Detect which cell encompasses the target text, then output its [X, Y] center coordinate. 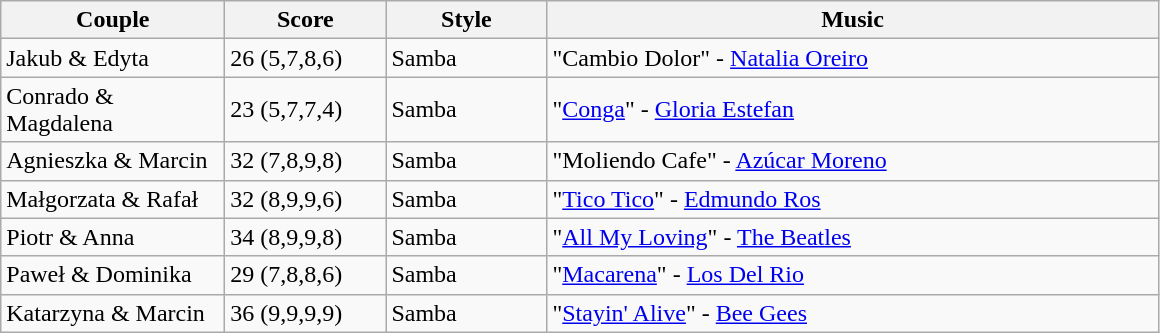
"Moliendo Cafe" - Azúcar Moreno [852, 161]
Couple [113, 20]
"Conga" - Gloria Estefan [852, 110]
"Cambio Dolor" - Natalia Oreiro [852, 58]
Agnieszka & Marcin [113, 161]
"Tico Tico" - Edmundo Ros [852, 199]
26 (5,7,8,6) [306, 58]
Małgorzata & Rafał [113, 199]
"Stayin' Alive" - Bee Gees [852, 313]
Style [466, 20]
Music [852, 20]
32 (7,8,9,8) [306, 161]
Jakub & Edyta [113, 58]
"All My Loving" - The Beatles [852, 237]
32 (8,9,9,6) [306, 199]
36 (9,9,9,9) [306, 313]
Conrado & Magdalena [113, 110]
23 (5,7,7,4) [306, 110]
Paweł & Dominika [113, 275]
Piotr & Anna [113, 237]
Score [306, 20]
34 (8,9,9,8) [306, 237]
Katarzyna & Marcin [113, 313]
29 (7,8,8,6) [306, 275]
"Macarena" - Los Del Rio [852, 275]
